Pinpoint the cell where the given text exists, returning its [x, y] midpoint coordinate. 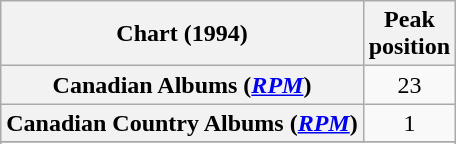
Peakposition [409, 34]
Canadian Country Albums (RPM) [182, 123]
Chart (1994) [182, 34]
1 [409, 123]
23 [409, 85]
Canadian Albums (RPM) [182, 85]
